Provide the [X, Y] coordinate of the cell's center where the given text is located.  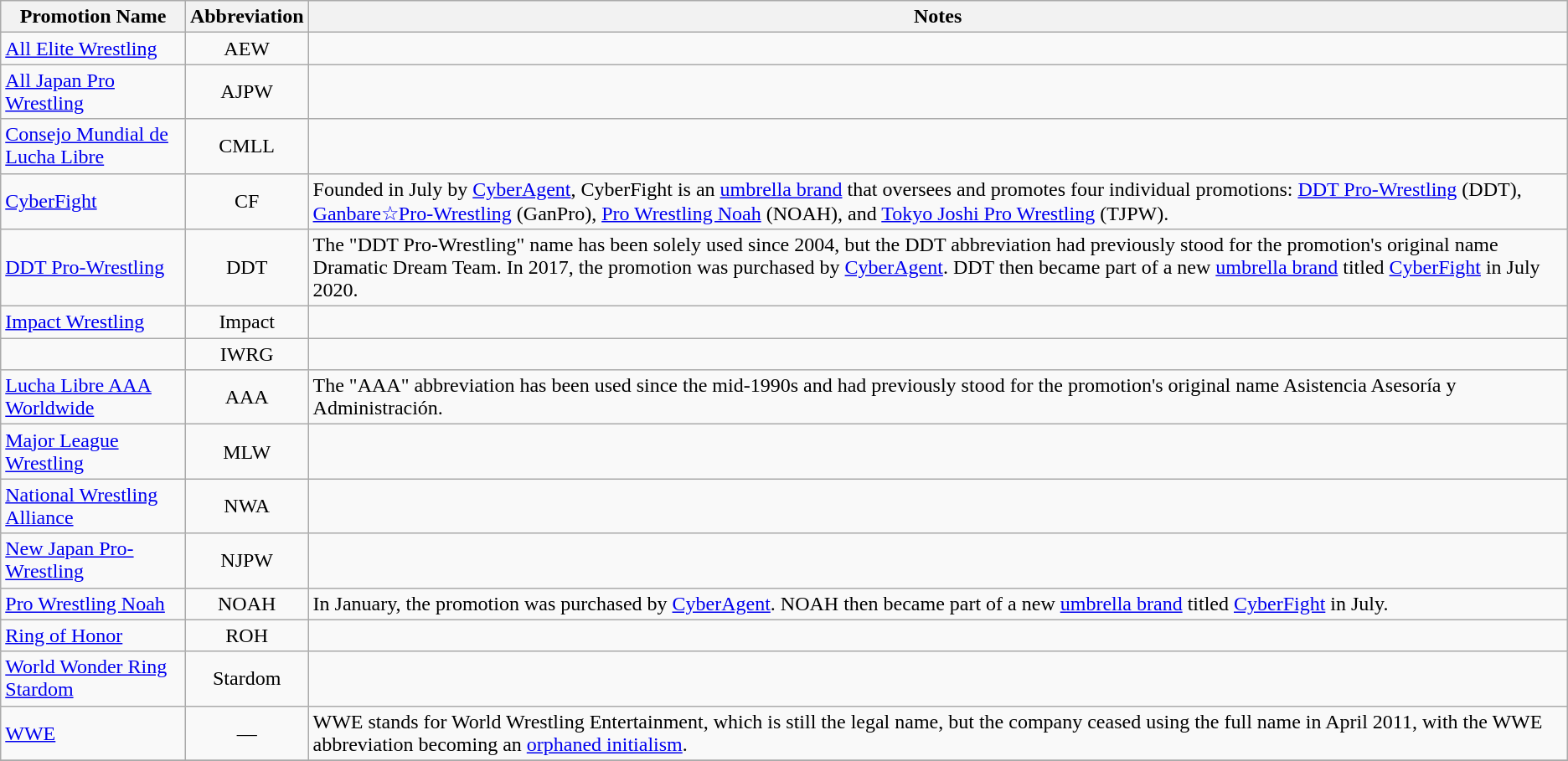
WWE [94, 733]
National Wrestling Alliance [94, 506]
In January, the promotion was purchased by CyberAgent. NOAH then became part of a new umbrella brand titled CyberFight in July. [938, 604]
CF [246, 201]
Stardom [246, 678]
NOAH [246, 604]
CyberFight [94, 201]
NWA [246, 506]
Lucha Libre AAA Worldwide [94, 397]
Major League Wrestling [94, 452]
Abbreviation [246, 17]
All Japan Pro Wrestling [94, 92]
Consejo Mundial de Lucha Libre [94, 146]
World Wonder Ring Stardom [94, 678]
AAA [246, 397]
Notes [938, 17]
IWRG [246, 354]
Impact Wrestling [94, 322]
NJPW [246, 561]
ROH [246, 635]
DDT [246, 268]
AEW [246, 49]
All Elite Wrestling [94, 49]
Impact [246, 322]
MLW [246, 452]
DDT Pro-Wrestling [94, 268]
CMLL [246, 146]
Ring of Honor [94, 635]
New Japan Pro-Wrestling [94, 561]
Pro Wrestling Noah [94, 604]
Promotion Name [94, 17]
AJPW [246, 92]
— [246, 733]
